Scan for the cell matching the given text and deliver its [X, Y] coordinate at center. 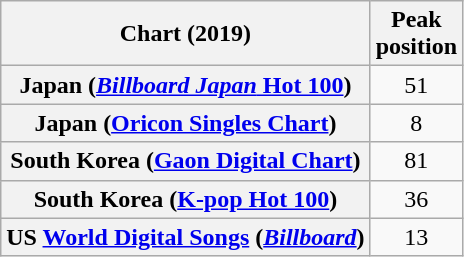
8 [416, 123]
South Korea (Gaon Digital Chart) [186, 161]
Chart (2019) [186, 34]
Japan (Oricon Singles Chart) [186, 123]
81 [416, 161]
South Korea (K-pop Hot 100) [186, 199]
Peakposition [416, 34]
13 [416, 237]
US World Digital Songs (Billboard) [186, 237]
36 [416, 199]
51 [416, 85]
Japan (Billboard Japan Hot 100) [186, 85]
